Find where the given text appears and provide that cell's center as [X, Y] coordinate. 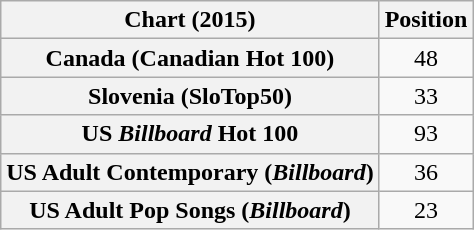
93 [426, 134]
Chart (2015) [190, 20]
US Adult Pop Songs (Billboard) [190, 210]
36 [426, 172]
Slovenia (SloTop50) [190, 96]
48 [426, 58]
US Billboard Hot 100 [190, 134]
US Adult Contemporary (Billboard) [190, 172]
Canada (Canadian Hot 100) [190, 58]
Position [426, 20]
23 [426, 210]
33 [426, 96]
